Determine the (X, Y) coordinate at the center of the cell enclosing the given text.  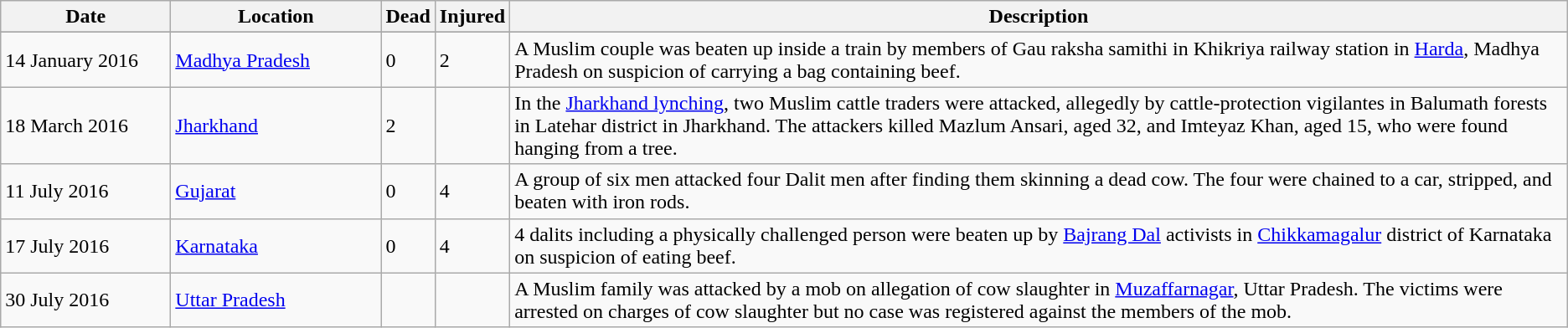
Uttar Pradesh (276, 300)
Karnataka (276, 246)
Jharkhand (276, 126)
Gujarat (276, 191)
11 July 2016 (85, 191)
14 January 2016 (85, 60)
18 March 2016 (85, 126)
Injured (472, 17)
Date (85, 17)
Madhya Pradesh (276, 60)
Dead (408, 17)
Location (276, 17)
30 July 2016 (85, 300)
Description (1039, 17)
17 July 2016 (85, 246)
